Locate the cell with the specified text and output its [x, y] center coordinate. 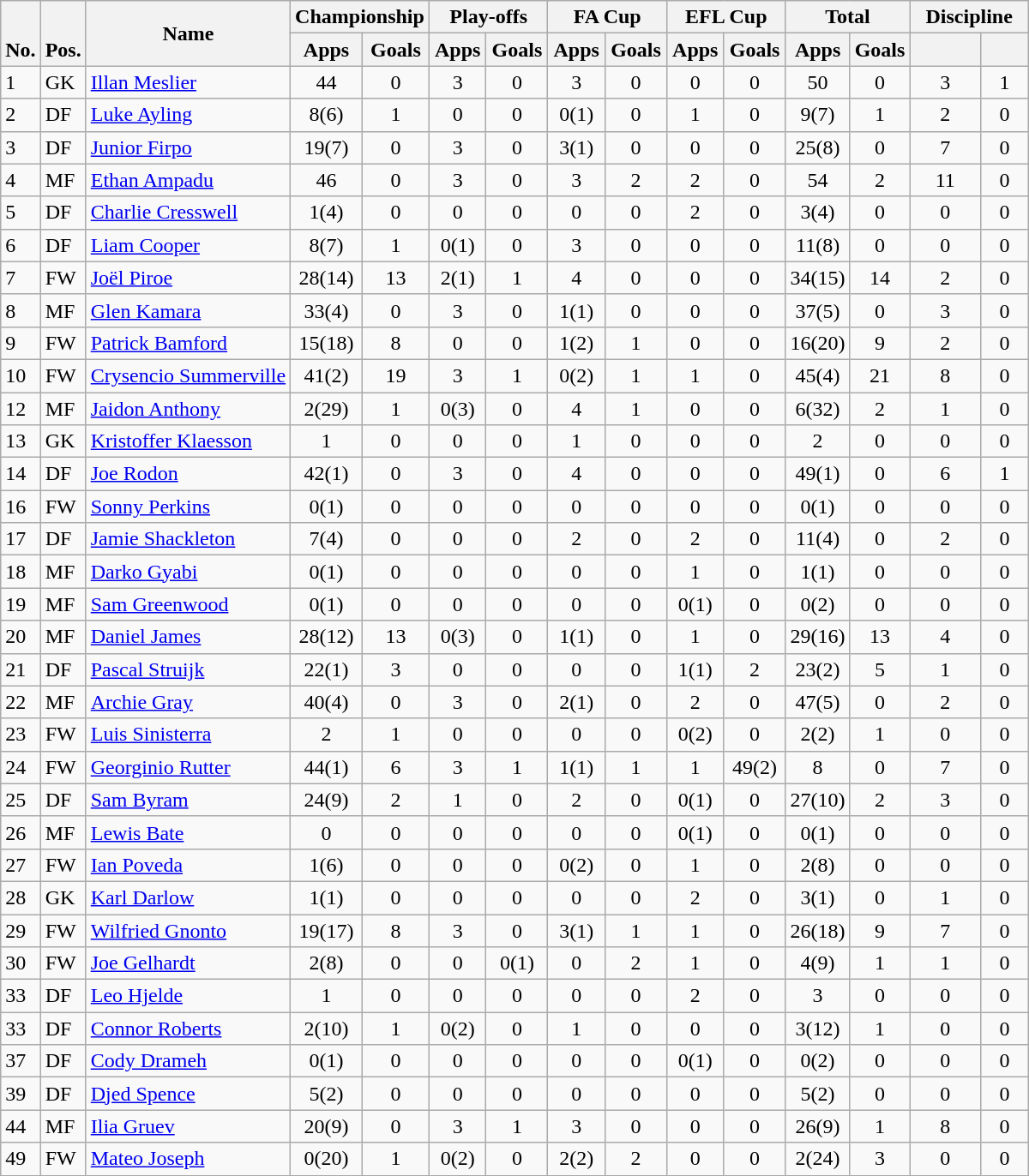
8(7) [327, 245]
11 [945, 180]
Darko Gyabi [188, 572]
26(18) [818, 930]
37 [21, 1061]
25 [21, 800]
1(4) [327, 213]
Discipline [969, 17]
44(1) [327, 767]
19(7) [327, 147]
Pos. [63, 33]
Lewis Bate [188, 832]
42(1) [327, 474]
22(1) [327, 669]
30 [21, 963]
17 [21, 539]
33(4) [327, 310]
1(6) [327, 865]
34(15) [818, 278]
11(8) [818, 245]
Joël Piroe [188, 278]
Archie Gray [188, 702]
41(2) [327, 375]
47(5) [818, 702]
12 [21, 409]
2(29) [327, 409]
24(9) [327, 800]
No. [21, 33]
Daniel James [188, 637]
Liam Cooper [188, 245]
22 [21, 702]
46 [327, 180]
1(2) [576, 343]
Ilia Gruev [188, 1126]
49(2) [755, 767]
7(4) [327, 539]
27(10) [818, 800]
Sam Byram [188, 800]
26(9) [818, 1126]
Luis Sinisterra [188, 735]
10 [21, 375]
Championship [360, 17]
54 [818, 180]
Jamie Shackleton [188, 539]
Total [847, 17]
Junior Firpo [188, 147]
29 [21, 930]
Leo Hjelde [188, 996]
16(20) [818, 343]
EFL Cup [727, 17]
Karl Darlow [188, 897]
4(9) [818, 963]
Cody Drameh [188, 1061]
Sonny Perkins [188, 507]
50 [818, 82]
Luke Ayling [188, 115]
26 [21, 832]
29(16) [818, 637]
Sam Greenwood [188, 604]
20 [21, 637]
18 [21, 572]
49 [21, 1159]
Connor Roberts [188, 1029]
8(6) [327, 115]
3(12) [818, 1029]
0(20) [327, 1159]
19(17) [327, 930]
25(8) [818, 147]
49(1) [818, 474]
Pascal Struijk [188, 669]
6(32) [818, 409]
37(5) [818, 310]
23 [21, 735]
Charlie Cresswell [188, 213]
Kristoffer Klaesson [188, 441]
Name [188, 33]
Joe Rodon [188, 474]
Play-offs [489, 17]
Glen Kamara [188, 310]
20(9) [327, 1126]
40(4) [327, 702]
3(4) [818, 213]
27 [21, 865]
Joe Gelhardt [188, 963]
2(10) [327, 1029]
Crysencio Summerville [188, 375]
45(4) [818, 375]
Georginio Rutter [188, 767]
15(18) [327, 343]
Wilfried Gnonto [188, 930]
9(7) [818, 115]
Jaidon Anthony [188, 409]
39 [21, 1094]
16 [21, 507]
2(24) [818, 1159]
23(2) [818, 669]
28 [21, 897]
FA Cup [607, 17]
11(4) [818, 539]
Patrick Bamford [188, 343]
Illan Meslier [188, 82]
Mateo Joseph [188, 1159]
28(14) [327, 278]
Ian Poveda [188, 865]
24 [21, 767]
Ethan Ampadu [188, 180]
Djed Spence [188, 1094]
28(12) [327, 637]
